Extract the (X, Y) coordinate from the center of the cell holding the provided text.  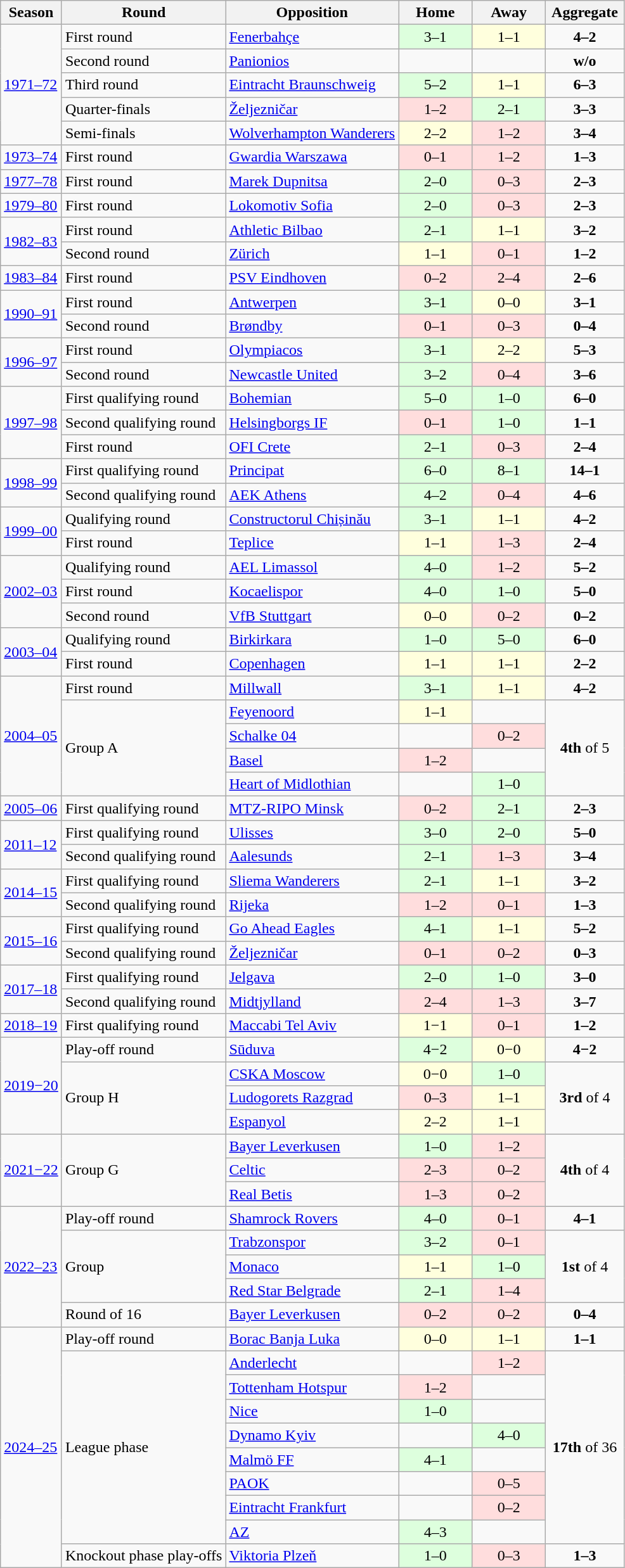
1–4 (509, 1291)
1st of 4 (585, 1266)
0–5 (509, 1484)
1−1 (435, 1025)
Red Star Belgrade (312, 1291)
1983–84 (32, 277)
Marek Dupnitsa (312, 181)
Group H (143, 1098)
2019−20 (32, 1085)
AEL Limassol (312, 567)
Zürich (312, 253)
Tottenham Hotspur (312, 1387)
Midtjylland (312, 1001)
Opposition (312, 13)
2018–19 (32, 1025)
Go Ahead Eagles (312, 929)
Away (509, 13)
Eintracht Frankfurt (312, 1508)
3–3 (585, 109)
2015–16 (32, 941)
3rd of 4 (585, 1098)
w/o (585, 61)
8–1 (509, 471)
Panionios (312, 61)
Monaco (312, 1266)
Semi-finals (143, 133)
Sliema Wanderers (312, 881)
Gwardia Warszawa (312, 157)
Constructorul Chișinău (312, 519)
Season (32, 13)
Bohemian (312, 398)
6–3 (585, 85)
Anderlecht (312, 1363)
AZ (312, 1532)
Round (143, 13)
Feyenoord (312, 712)
4–3 (435, 1532)
Trabzonspor (312, 1242)
2003–04 (32, 651)
Rijeka (312, 905)
PSV Eindhoven (312, 277)
1979–80 (32, 205)
AEK Athens (312, 495)
2011–12 (32, 845)
Kocaelispor (312, 591)
Maccabi Tel Aviv (312, 1025)
Helsingborgs IF (312, 423)
VfB Stuttgart (312, 615)
2024–25 (32, 1447)
Round of 16 (143, 1315)
4th of 4 (585, 1170)
Dynamo Kyiv (312, 1435)
Nice (312, 1411)
1977–78 (32, 181)
League phase (143, 1447)
Jelgava (312, 977)
Birkirkara (312, 639)
Teplice (312, 543)
2004–05 (32, 736)
5–3 (585, 350)
Quarter-finals (143, 109)
1996–97 (32, 362)
MTZ-RIPO Minsk (312, 808)
2017–18 (32, 989)
Aalesunds (312, 857)
Olympiacos (312, 350)
Borac Banja Luka (312, 1339)
CSKA Moscow (312, 1074)
1997–98 (32, 423)
1999–00 (32, 531)
Copenhagen (312, 663)
Espanyol (312, 1122)
1998–99 (32, 483)
Eintracht Braunschweig (312, 85)
Basel (312, 760)
Principat (312, 471)
Celtic (312, 1170)
Knockout phase play-offs (143, 1556)
Lokomotiv Sofia (312, 205)
PAOK (312, 1484)
3–6 (585, 374)
Heart of Midlothian (312, 784)
17th of 36 (585, 1447)
Millwall (312, 687)
Viktoria Plzeň (312, 1556)
Schalke 04 (312, 736)
Ludogorets Razgrad (312, 1098)
Group G (143, 1170)
Third round (143, 85)
OFI Crete (312, 447)
Group (143, 1266)
2002–03 (32, 591)
1982–83 (32, 241)
Athletic Bilbao (312, 229)
Antwerpen (312, 302)
2–6 (585, 277)
14–1 (585, 471)
Group A (143, 748)
Home (435, 13)
Aggregate (585, 13)
1971–72 (32, 85)
2014–15 (32, 893)
2021−22 (32, 1170)
2022–23 (32, 1266)
Wolverhampton Wanderers (312, 133)
4–6 (585, 495)
Fenerbahçe (312, 37)
Newcastle United (312, 374)
2005–06 (32, 808)
Ulisses (312, 832)
Sūduva (312, 1049)
Malmö FF (312, 1459)
4th of 5 (585, 748)
3–7 (585, 1001)
Real Betis (312, 1194)
Shamrock Rovers (312, 1218)
1990–91 (32, 314)
1973–74 (32, 157)
Brøndby (312, 326)
